Identify which cell holds the provided text, then report its (x, y) central coordinate. 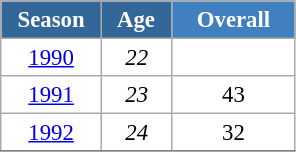
1992 (52, 133)
24 (136, 133)
Age (136, 20)
Overall (234, 20)
23 (136, 95)
1990 (52, 58)
22 (136, 58)
32 (234, 133)
Season (52, 20)
43 (234, 95)
1991 (52, 95)
